Pinpoint the cell where the given text exists, returning its [x, y] midpoint coordinate. 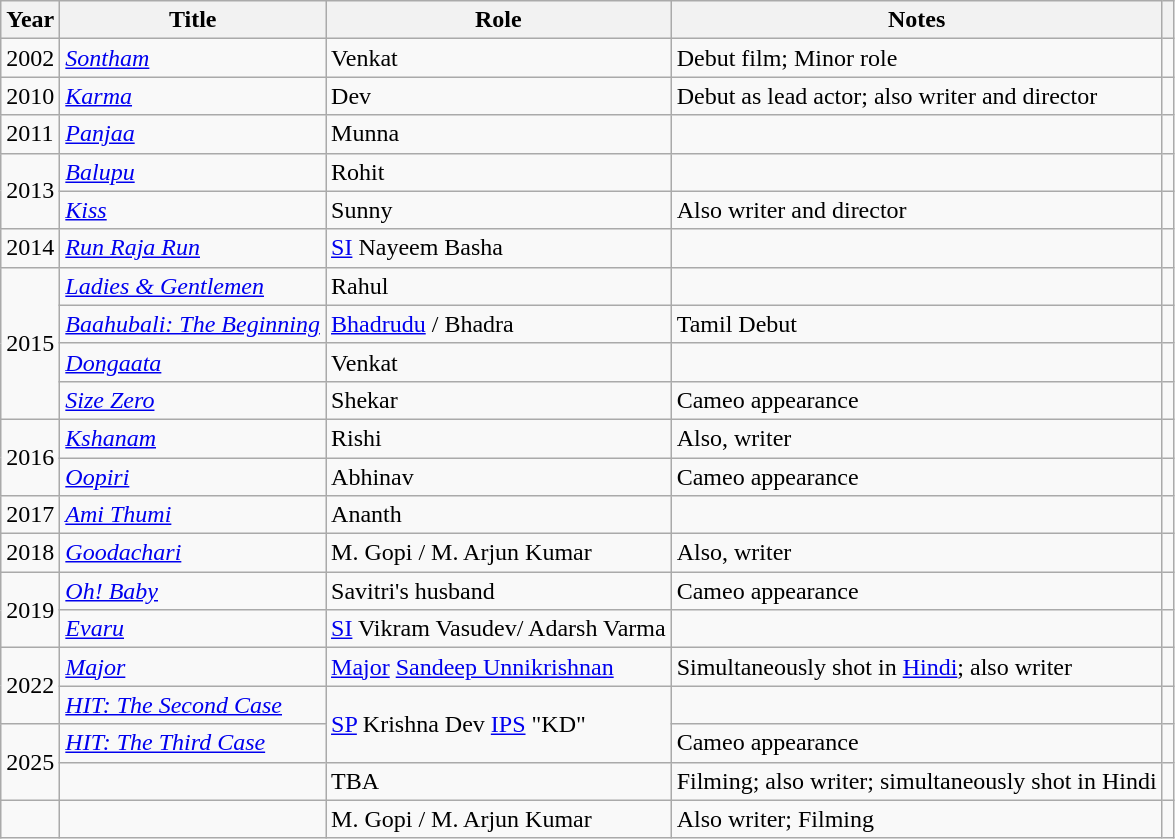
Dongaata [193, 362]
Savitri's husband [499, 591]
Filming; also writer; simultaneously shot in Hindi [916, 781]
2019 [30, 610]
Ladies & Gentlemen [193, 286]
Kiss [193, 210]
Bhadrudu / Bhadra [499, 324]
2013 [30, 191]
Goodachari [193, 553]
HIT: The Second Case [193, 705]
2014 [30, 248]
Notes [916, 20]
SI Nayeem Basha [499, 248]
Debut film; Minor role [916, 58]
2002 [30, 58]
2017 [30, 515]
SI Vikram Vasudev/ Adarsh Varma [499, 629]
2015 [30, 343]
2018 [30, 553]
Rahul [499, 286]
Ami Thumi [193, 515]
Abhinav [499, 477]
2025 [30, 762]
Major [193, 667]
Also writer; Filming [916, 819]
Munna [499, 134]
2011 [30, 134]
Balupu [193, 172]
2010 [30, 96]
Size Zero [193, 400]
Baahubali: The Beginning [193, 324]
Major Sandeep Unnikrishnan [499, 667]
TBA [499, 781]
Dev [499, 96]
Ananth [499, 515]
Sunny [499, 210]
Role [499, 20]
Evaru [193, 629]
Tamil Debut [916, 324]
Title [193, 20]
SP Krishna Dev IPS "KD" [499, 724]
Karma [193, 96]
Kshanam [193, 438]
Debut as lead actor; also writer and director [916, 96]
Rishi [499, 438]
HIT: The Third Case [193, 743]
Also writer and director [916, 210]
Shekar [499, 400]
Oh! Baby [193, 591]
Simultaneously shot in Hindi; also writer [916, 667]
2022 [30, 686]
2016 [30, 457]
Year [30, 20]
Oopiri [193, 477]
Run Raja Run [193, 248]
Sontham [193, 58]
Panjaa [193, 134]
Rohit [499, 172]
